Return [x, y] of the center of cell containing provided text 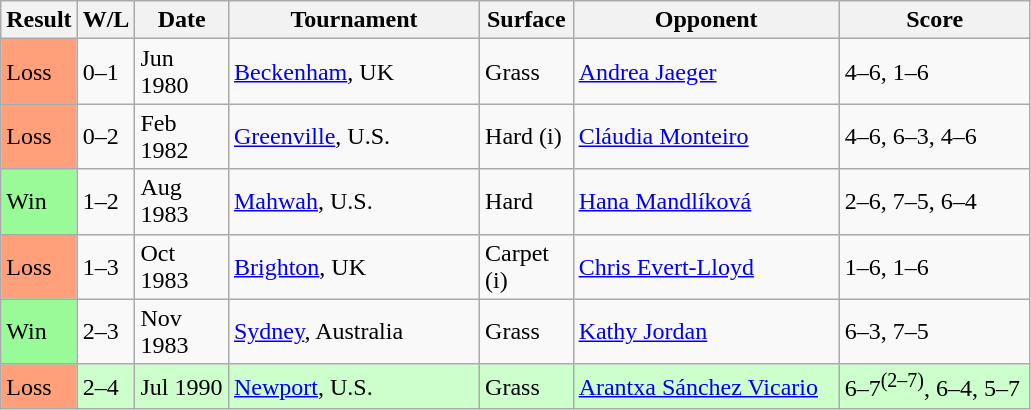
2–3 [106, 332]
6–3, 7–5 [934, 332]
4–6, 6–3, 4–6 [934, 136]
0–1 [106, 72]
6–7(2–7), 6–4, 5–7 [934, 386]
Newport, U.S. [354, 386]
2–6, 7–5, 6–4 [934, 202]
Hana Mandlíková [706, 202]
Mahwah, U.S. [354, 202]
Date [182, 20]
Feb 1982 [182, 136]
Cláudia Monteiro [706, 136]
Nov 1983 [182, 332]
Chris Evert-Lloyd [706, 266]
Arantxa Sánchez Vicario [706, 386]
1–2 [106, 202]
Brighton, UK [354, 266]
Result [39, 20]
Hard (i) [527, 136]
4–6, 1–6 [934, 72]
Tournament [354, 20]
1–3 [106, 266]
Sydney, Australia [354, 332]
Surface [527, 20]
Score [934, 20]
Aug 1983 [182, 202]
Jul 1990 [182, 386]
Oct 1983 [182, 266]
Opponent [706, 20]
Andrea Jaeger [706, 72]
1–6, 1–6 [934, 266]
2–4 [106, 386]
W/L [106, 20]
Greenville, U.S. [354, 136]
0–2 [106, 136]
Jun 1980 [182, 72]
Beckenham, UK [354, 72]
Hard [527, 202]
Kathy Jordan [706, 332]
Carpet (i) [527, 266]
